Provide the [X, Y] coordinate of the cell's center where the given text is located.  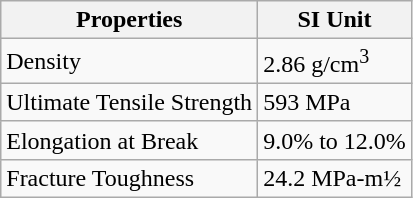
Ultimate Tensile Strength [130, 102]
Fracture Toughness [130, 178]
Properties [130, 20]
SI Unit [335, 20]
Elongation at Break [130, 140]
Density [130, 62]
593 MPa [335, 102]
24.2 MPa-m½ [335, 178]
9.0% to 12.0% [335, 140]
2.86 g/cm3 [335, 62]
